For the text-containing cell, return its midpoint in [X, Y] coordinate format. 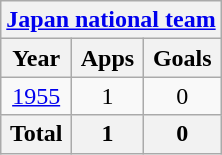
Goals [182, 58]
Total [36, 134]
Japan national team [111, 20]
Apps [108, 58]
1955 [36, 96]
Year [36, 58]
